Locate the cell with the specified text and output its [x, y] center coordinate. 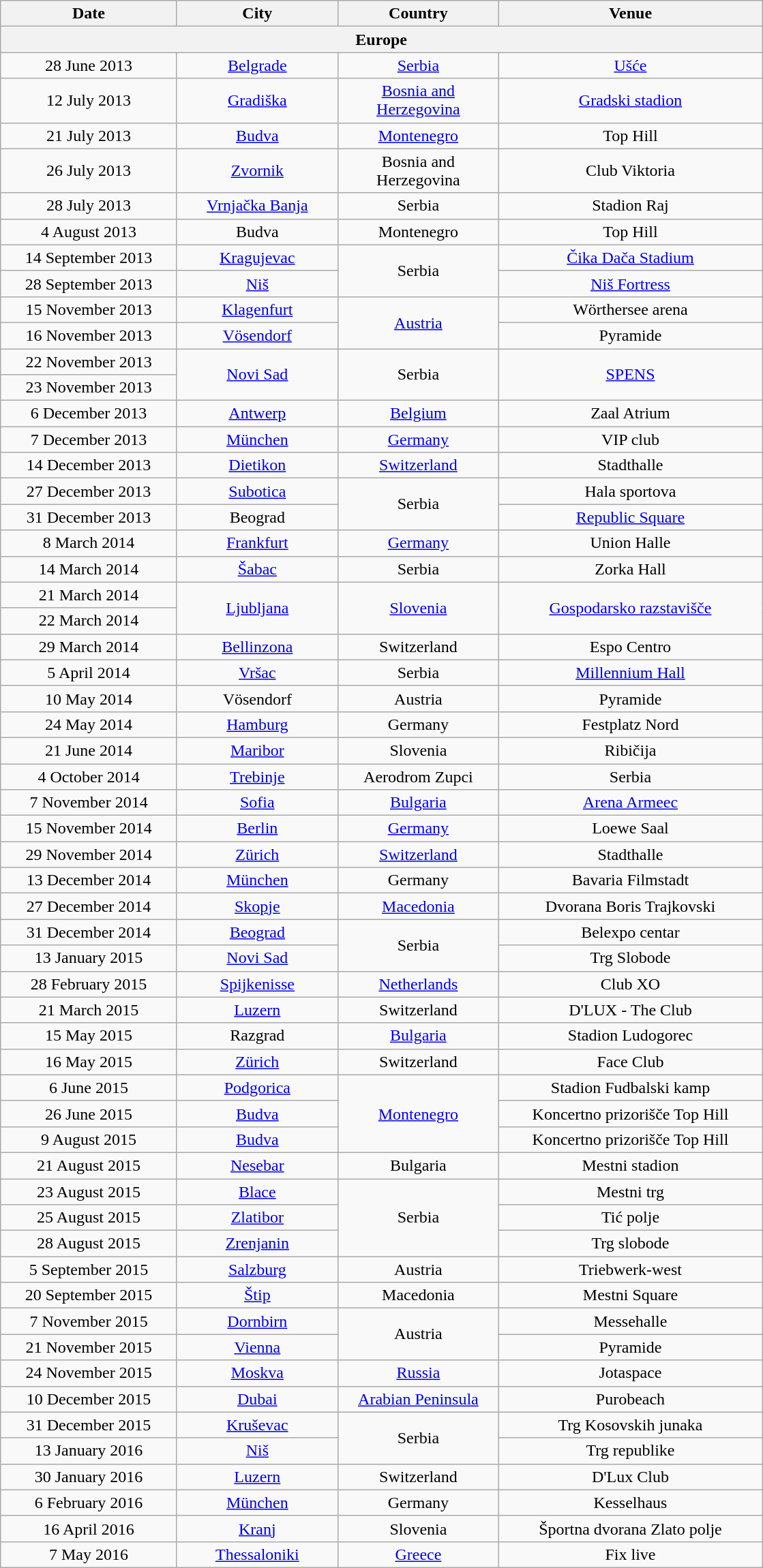
24 May 2014 [89, 724]
Antwerp [257, 414]
23 August 2015 [89, 1192]
Gospodarsko razstavišče [630, 608]
7 November 2014 [89, 803]
9 August 2015 [89, 1139]
Stadion Fudbalski kamp [630, 1088]
Aerodrom Zupci [418, 776]
Mestni Square [630, 1295]
Kesselhaus [630, 1503]
Berlin [257, 829]
Zvornik [257, 170]
27 December 2014 [89, 906]
Date [89, 14]
Triebwerk-west [630, 1270]
22 March 2014 [89, 621]
Podgorica [257, 1088]
Stadion Ludogorec [630, 1036]
21 August 2015 [89, 1165]
Trg republike [630, 1451]
7 November 2015 [89, 1321]
21 March 2014 [89, 595]
28 June 2013 [89, 65]
Zlatibor [257, 1218]
Ljubljana [257, 608]
6 February 2016 [89, 1503]
Gradski stadion [630, 101]
Nesebar [257, 1165]
8 March 2014 [89, 543]
16 November 2013 [89, 335]
27 December 2013 [89, 491]
Sofia [257, 803]
Dornbirn [257, 1321]
Štip [257, 1295]
Razgrad [257, 1036]
Subotica [257, 491]
5 September 2015 [89, 1270]
28 September 2013 [89, 283]
Mestni trg [630, 1192]
21 July 2013 [89, 136]
Hamburg [257, 724]
Spijkenisse [257, 984]
Mestni stadion [630, 1165]
13 December 2014 [89, 880]
Festplatz Nord [630, 724]
31 December 2015 [89, 1425]
Moskva [257, 1373]
Zorka Hall [630, 569]
D'LUX - The Club [630, 1010]
Fix live [630, 1554]
31 December 2013 [89, 517]
14 March 2014 [89, 569]
22 November 2013 [89, 362]
Bellinzona [257, 647]
Blace [257, 1192]
16 May 2015 [89, 1062]
Venue [630, 14]
13 January 2015 [89, 958]
20 September 2015 [89, 1295]
21 November 2015 [89, 1347]
28 February 2015 [89, 984]
Dietikon [257, 465]
Niš Fortress [630, 283]
Kruševac [257, 1425]
Vršac [257, 673]
14 September 2013 [89, 258]
Skopje [257, 906]
Vienna [257, 1347]
City [257, 14]
Club XO [630, 984]
VIP club [630, 440]
Arena Armeec [630, 803]
Greece [418, 1554]
28 July 2013 [89, 206]
10 December 2015 [89, 1399]
Frankfurt [257, 543]
D'Lux Club [630, 1477]
Russia [418, 1373]
6 December 2013 [89, 414]
Trg Kosovskih junaka [630, 1425]
31 December 2014 [89, 932]
Vrnjačka Banja [257, 206]
23 November 2013 [89, 388]
Purobeach [630, 1399]
Jotaspace [630, 1373]
26 June 2015 [89, 1113]
Messehalle [630, 1321]
4 October 2014 [89, 776]
Face Club [630, 1062]
Maribor [257, 750]
15 May 2015 [89, 1036]
6 June 2015 [89, 1088]
5 April 2014 [89, 673]
Loewe Saal [630, 829]
Zrenjanin [257, 1244]
Zaal Atrium [630, 414]
13 January 2016 [89, 1451]
Šabac [257, 569]
Belgium [418, 414]
Gradiška [257, 101]
24 November 2015 [89, 1373]
Dvorana Boris Trajkovski [630, 906]
Espo Centro [630, 647]
4 August 2013 [89, 232]
Country [418, 14]
Belgrade [257, 65]
Čika Dača Stadium [630, 258]
Ušće [630, 65]
7 May 2016 [89, 1554]
Športna dvorana Zlato polje [630, 1528]
SPENS [630, 375]
Kranj [257, 1528]
Belexpo centar [630, 932]
16 April 2016 [89, 1528]
Bavaria Filmstadt [630, 880]
30 January 2016 [89, 1477]
12 July 2013 [89, 101]
Tić polje [630, 1218]
Trebinje [257, 776]
Trg Slobode [630, 958]
28 August 2015 [89, 1244]
15 November 2013 [89, 309]
7 December 2013 [89, 440]
25 August 2015 [89, 1218]
29 November 2014 [89, 855]
26 July 2013 [89, 170]
14 December 2013 [89, 465]
Europe [382, 40]
Arabian Peninsula [418, 1399]
Salzburg [257, 1270]
Kragujevac [257, 258]
Hala sportova [630, 491]
Stadion Raj [630, 206]
21 June 2014 [89, 750]
29 March 2014 [89, 647]
Union Halle [630, 543]
Trg slobode [630, 1244]
Ribičija [630, 750]
15 November 2014 [89, 829]
Club Viktoria [630, 170]
Netherlands [418, 984]
Millennium Hall [630, 673]
21 March 2015 [89, 1010]
Thessaloniki [257, 1554]
Klagenfurt [257, 309]
Wörthersee arena [630, 309]
10 May 2014 [89, 698]
Republic Square [630, 517]
Dubai [257, 1399]
